Capture the cell that displays the provided text and extract its (x, y) central coordinate. 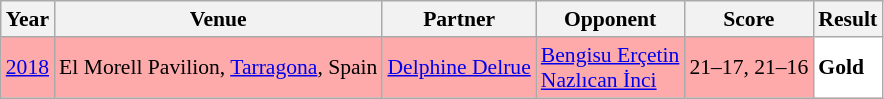
Delphine Delrue (458, 68)
2018 (28, 68)
21–17, 21–16 (748, 68)
Score (748, 19)
El Morell Pavilion, Tarragona, Spain (218, 68)
Venue (218, 19)
Opponent (610, 19)
Bengisu Erçetin Nazlıcan İnci (610, 68)
Gold (848, 68)
Result (848, 19)
Year (28, 19)
Partner (458, 19)
